Scan for the cell matching the given text and deliver its (x, y) coordinate at center. 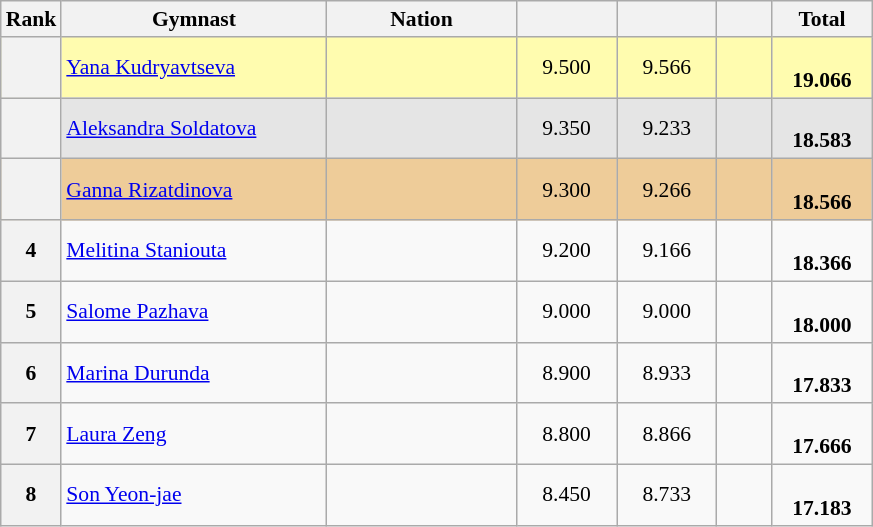
9.500 (567, 68)
8.800 (567, 434)
9.200 (567, 250)
Gymnast (194, 19)
Nation (421, 19)
8.933 (667, 372)
Yana Kudryavtseva (194, 68)
18.583 (822, 128)
9.266 (667, 190)
Ganna Rizatdinova (194, 190)
9.300 (567, 190)
9.166 (667, 250)
Salome Pazhava (194, 312)
8.733 (667, 496)
Rank (32, 19)
18.366 (822, 250)
Aleksandra Soldatova (194, 128)
9.566 (667, 68)
6 (32, 372)
18.566 (822, 190)
17.666 (822, 434)
8.450 (567, 496)
Son Yeon-jae (194, 496)
Melitina Staniouta (194, 250)
7 (32, 434)
9.350 (567, 128)
9.233 (667, 128)
5 (32, 312)
8 (32, 496)
Total (822, 19)
8.900 (567, 372)
Laura Zeng (194, 434)
17.833 (822, 372)
8.866 (667, 434)
19.066 (822, 68)
18.000 (822, 312)
Marina Durunda (194, 372)
17.183 (822, 496)
4 (32, 250)
